Detect which cell encompasses the target text, then output its [x, y] center coordinate. 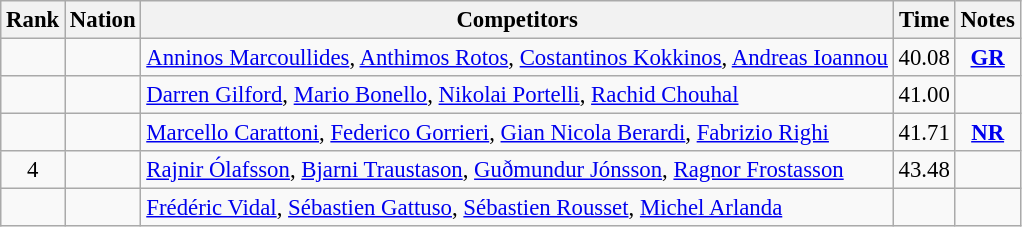
4 [33, 170]
Rajnir Ólafsson, Bjarni Traustason, Guðmundur Jónsson, Ragnor Frostasson [517, 170]
Time [924, 20]
Marcello Carattoni, Federico Gorrieri, Gian Nicola Berardi, Fabrizio Righi [517, 133]
Frédéric Vidal, Sébastien Gattuso, Sébastien Rousset, Michel Arlanda [517, 208]
Anninos Marcoullides, Anthimos Rotos, Costantinos Kokkinos, Andreas Ioannou [517, 58]
41.71 [924, 133]
41.00 [924, 95]
Notes [988, 20]
Darren Gilford, Mario Bonello, Nikolai Portelli, Rachid Chouhal [517, 95]
40.08 [924, 58]
Competitors [517, 20]
Nation [103, 20]
Rank [33, 20]
NR [988, 133]
43.48 [924, 170]
GR [988, 58]
